Pinpoint the cell where the given text exists, returning its (x, y) midpoint coordinate. 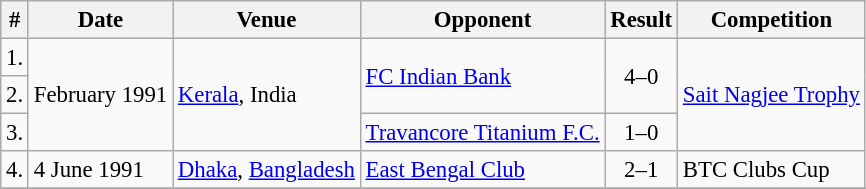
3. (15, 133)
4 June 1991 (100, 170)
East Bengal Club (482, 170)
Kerala, India (267, 96)
Sait Nagjee Trophy (772, 96)
BTC Clubs Cup (772, 170)
2. (15, 95)
2–1 (642, 170)
Result (642, 20)
February 1991 (100, 96)
Competition (772, 20)
Date (100, 20)
# (15, 20)
FC Indian Bank (482, 76)
4–0 (642, 76)
Venue (267, 20)
4. (15, 170)
Travancore Titanium F.C. (482, 133)
Opponent (482, 20)
Dhaka, Bangladesh (267, 170)
1. (15, 58)
1–0 (642, 133)
